Detect which cell encompasses the target text, then output its [X, Y] center coordinate. 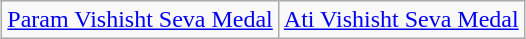
Ati Vishisht Seva Medal [401, 20]
Param Vishisht Seva Medal [140, 20]
